Extract the [x, y] coordinate from the center of the cell holding the provided text.  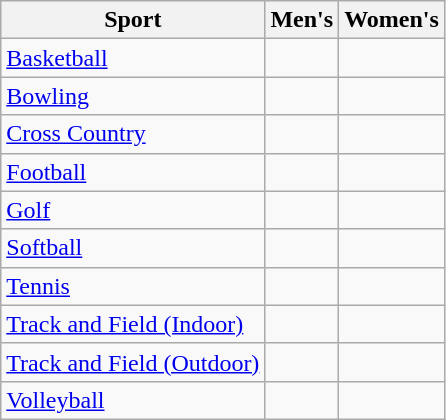
Volleyball [133, 400]
Softball [133, 248]
Women's [392, 20]
Cross Country [133, 134]
Basketball [133, 58]
Football [133, 172]
Track and Field (Indoor) [133, 324]
Men's [302, 20]
Bowling [133, 96]
Tennis [133, 286]
Golf [133, 210]
Sport [133, 20]
Track and Field (Outdoor) [133, 362]
